Return [x, y] of the center of cell containing provided text 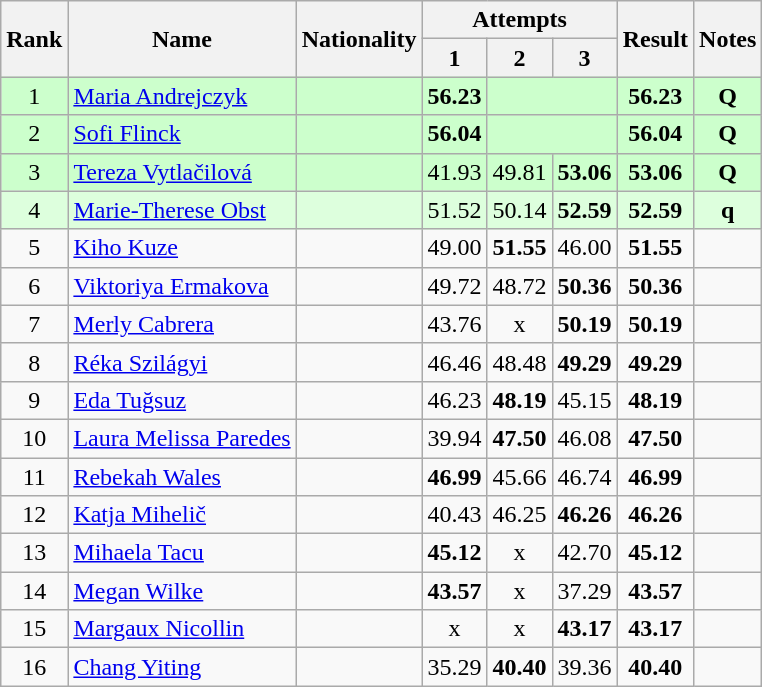
42.70 [584, 553]
40.43 [454, 515]
Eda Tuğsuz [182, 400]
46.74 [584, 477]
Sofi Flinck [182, 134]
8 [34, 362]
41.93 [454, 172]
15 [34, 629]
4 [34, 210]
Maria Andrejczyk [182, 96]
10 [34, 438]
46.25 [520, 515]
Merly Cabrera [182, 324]
45.15 [584, 400]
Megan Wilke [182, 591]
Marie-Therese Obst [182, 210]
35.29 [454, 667]
12 [34, 515]
16 [34, 667]
Mihaela Tacu [182, 553]
37.29 [584, 591]
13 [34, 553]
45.66 [520, 477]
Result [655, 39]
Nationality [359, 39]
Rank [34, 39]
51.52 [454, 210]
Tereza Vytlačilová [182, 172]
46.23 [454, 400]
Name [182, 39]
Kiho Kuze [182, 248]
49.81 [520, 172]
39.36 [584, 667]
46.46 [454, 362]
Katja Mihelič [182, 515]
9 [34, 400]
6 [34, 286]
Réka Szilágyi [182, 362]
46.08 [584, 438]
49.72 [454, 286]
5 [34, 248]
46.00 [584, 248]
48.72 [520, 286]
48.48 [520, 362]
43.76 [454, 324]
7 [34, 324]
Notes [728, 39]
Laura Melissa Paredes [182, 438]
49.00 [454, 248]
39.94 [454, 438]
50.14 [520, 210]
Chang Yiting [182, 667]
Rebekah Wales [182, 477]
Viktoriya Ermakova [182, 286]
Attempts [520, 20]
q [728, 210]
Margaux Nicollin [182, 629]
11 [34, 477]
14 [34, 591]
